Output the [x, y] coordinate of the center of the cell containing the given text.  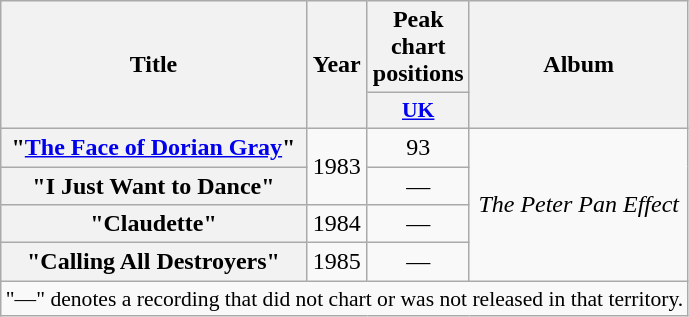
1983 [336, 166]
1984 [336, 224]
The Peter Pan Effect [578, 204]
"The Face of Dorian Gray" [154, 147]
"Calling All Destroyers" [154, 262]
UK [418, 111]
Title [154, 65]
Peak chart positions [418, 47]
93 [418, 147]
Year [336, 65]
1985 [336, 262]
"I Just Want to Dance" [154, 185]
"—" denotes a recording that did not chart or was not released in that territory. [345, 299]
"Claudette" [154, 224]
Album [578, 65]
